Find where the given text appears and provide that cell's center as [X, Y] coordinate. 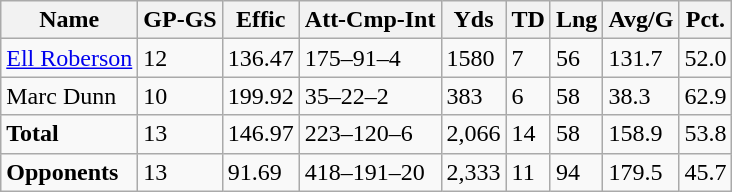
179.5 [641, 172]
175–91–4 [370, 58]
94 [576, 172]
Yds [474, 20]
Att-Cmp-Int [370, 20]
2,066 [474, 134]
6 [528, 96]
Effic [260, 20]
2,333 [474, 172]
62.9 [706, 96]
Avg/G [641, 20]
131.7 [641, 58]
Marc Dunn [70, 96]
146.97 [260, 134]
14 [528, 134]
199.92 [260, 96]
Ell Roberson [70, 58]
56 [576, 58]
Name [70, 20]
383 [474, 96]
10 [180, 96]
Opponents [70, 172]
45.7 [706, 172]
91.69 [260, 172]
Lng [576, 20]
52.0 [706, 58]
158.9 [641, 134]
7 [528, 58]
1580 [474, 58]
TD [528, 20]
53.8 [706, 134]
136.47 [260, 58]
12 [180, 58]
223–120–6 [370, 134]
Pct. [706, 20]
11 [528, 172]
GP-GS [180, 20]
Total [70, 134]
418–191–20 [370, 172]
38.3 [641, 96]
35–22–2 [370, 96]
